Output the (X, Y) coordinate of the center of the cell containing the given text.  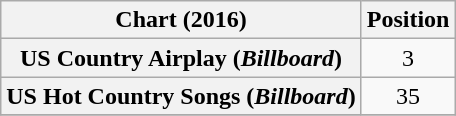
Chart (2016) (181, 20)
35 (408, 96)
Position (408, 20)
US Country Airplay (Billboard) (181, 58)
US Hot Country Songs (Billboard) (181, 96)
3 (408, 58)
